Find where the given text appears and provide that cell's center as (X, Y) coordinate. 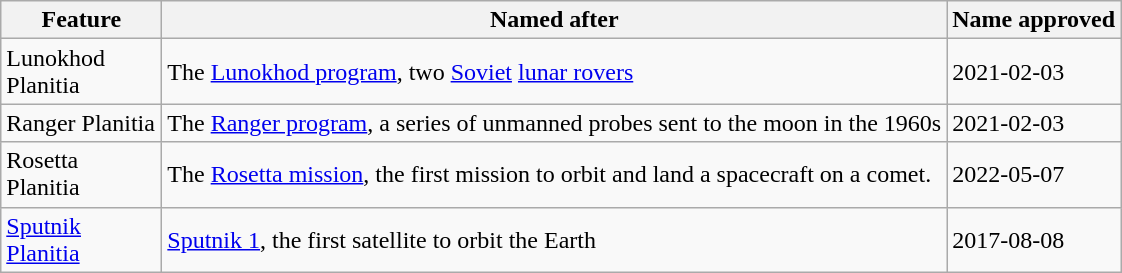
2017-08-08 (1034, 240)
2022-05-07 (1034, 174)
Feature (82, 20)
Name approved (1034, 20)
Ranger Planitia (82, 123)
The Rosetta mission, the first mission to orbit and land a spacecraft on a comet. (554, 174)
Sputnik Planitia (82, 240)
The Ranger program, a series of unmanned probes sent to the moon in the 1960s (554, 123)
Rosetta Planitia (82, 174)
The Lunokhod program, two Soviet lunar rovers (554, 72)
Sputnik 1, the first satellite to orbit the Earth (554, 240)
Lunokhod Planitia (82, 72)
Named after (554, 20)
